For the text-containing cell, return its midpoint in (x, y) coordinate format. 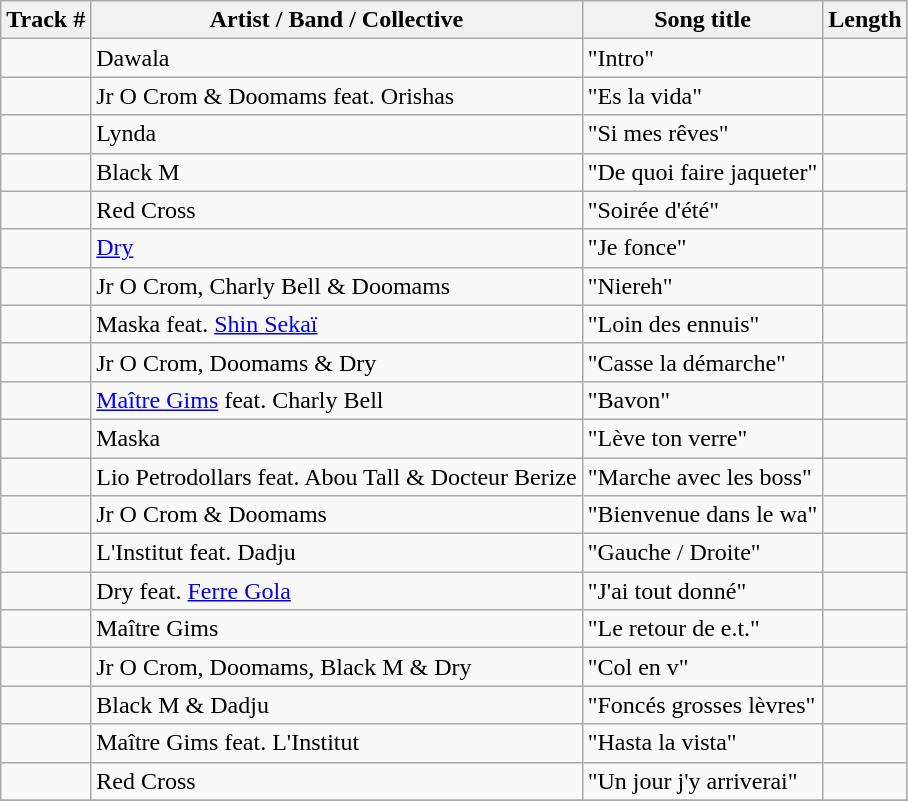
"Bienvenue dans le wa" (702, 515)
Maska feat. Shin Sekaï (336, 324)
"Soirée d'été" (702, 210)
Maître Gims feat. Charly Bell (336, 400)
Track # (46, 20)
Dry (336, 248)
Maître Gims feat. L'Institut (336, 743)
"Foncés grosses lèvres" (702, 705)
Jr O Crom & Doomams (336, 515)
Jr O Crom, Doomams, Black M & Dry (336, 667)
Lynda (336, 134)
Lio Petrodollars feat. Abou Tall & Docteur Berize (336, 477)
Black M (336, 172)
"Je fonce" (702, 248)
Artist / Band / Collective (336, 20)
"Casse la démarche" (702, 362)
"J'ai tout donné" (702, 591)
"Lève ton verre" (702, 438)
Dawala (336, 58)
Jr O Crom & Doomams feat. Orishas (336, 96)
Jr O Crom, Doomams & Dry (336, 362)
Dry feat. Ferre Gola (336, 591)
"Marche avec les boss" (702, 477)
"Un jour j'y arriverai" (702, 781)
Song title (702, 20)
Length (865, 20)
"Gauche / Droite" (702, 553)
Jr O Crom, Charly Bell & Doomams (336, 286)
"Intro" (702, 58)
"Es la vida" (702, 96)
L'Institut feat. Dadju (336, 553)
"De quoi faire jaqueter" (702, 172)
"Si mes rêves" (702, 134)
Maska (336, 438)
"Bavon" (702, 400)
"Niereh" (702, 286)
Maître Gims (336, 629)
"Loin des ennuis" (702, 324)
"Col en v" (702, 667)
Black M & Dadju (336, 705)
"Hasta la vista" (702, 743)
"Le retour de e.t." (702, 629)
